Search for the cell housing the specified text and yield its (X, Y) center coordinate. 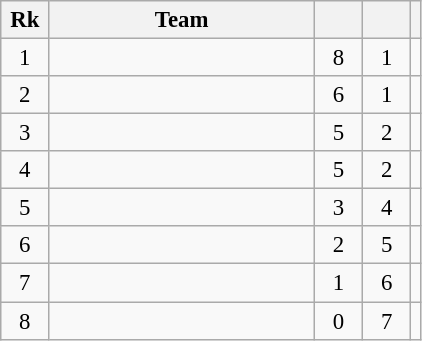
0 (338, 321)
Rk (25, 20)
Team (182, 20)
